Locate the cell with the specified text and output its (x, y) center coordinate. 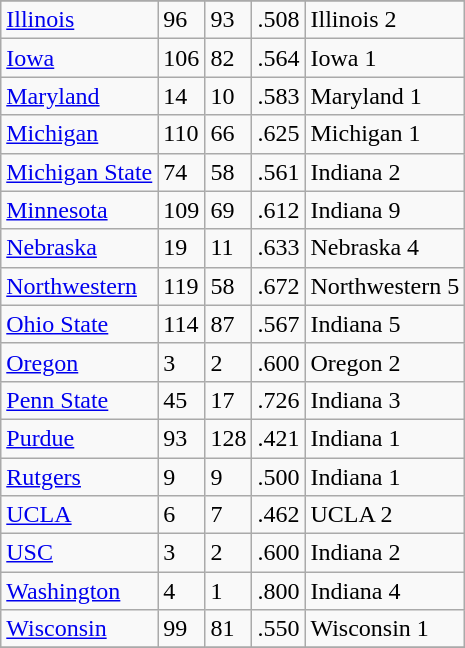
Michigan 1 (385, 134)
UCLA (80, 515)
110 (182, 134)
Wisconsin (80, 629)
Penn State (80, 400)
45 (182, 400)
66 (228, 134)
10 (228, 96)
Wisconsin 1 (385, 629)
Ohio State (80, 324)
UCLA 2 (385, 515)
.726 (278, 400)
81 (228, 629)
87 (228, 324)
.561 (278, 172)
Purdue (80, 438)
109 (182, 210)
Nebraska 4 (385, 248)
119 (182, 286)
Iowa 1 (385, 58)
.612 (278, 210)
Maryland (80, 96)
Minnesota (80, 210)
Indiana 9 (385, 210)
14 (182, 96)
.672 (278, 286)
.508 (278, 20)
.625 (278, 134)
Rutgers (80, 477)
Michigan State (80, 172)
128 (228, 438)
.567 (278, 324)
USC (80, 553)
.800 (278, 591)
114 (182, 324)
.550 (278, 629)
Indiana 5 (385, 324)
Washington (80, 591)
Indiana 4 (385, 591)
Nebraska (80, 248)
.564 (278, 58)
4 (182, 591)
Oregon 2 (385, 362)
.421 (278, 438)
19 (182, 248)
Indiana 3 (385, 400)
Northwestern 5 (385, 286)
.462 (278, 515)
7 (228, 515)
96 (182, 20)
6 (182, 515)
Michigan (80, 134)
17 (228, 400)
106 (182, 58)
82 (228, 58)
69 (228, 210)
.633 (278, 248)
.500 (278, 477)
Illinois 2 (385, 20)
1 (228, 591)
99 (182, 629)
11 (228, 248)
Illinois (80, 20)
Maryland 1 (385, 96)
.583 (278, 96)
Northwestern (80, 286)
Oregon (80, 362)
74 (182, 172)
Iowa (80, 58)
